Find where the given text appears and provide that cell's center as [X, Y] coordinate. 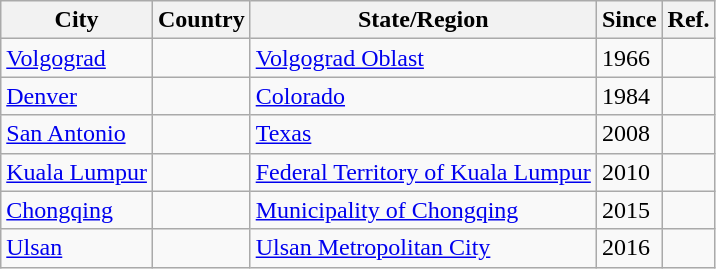
City [77, 20]
2010 [629, 172]
Federal Territory of Kuala Lumpur [423, 172]
Chongqing [77, 210]
Kuala Lumpur [77, 172]
Since [629, 20]
Ulsan [77, 248]
2008 [629, 134]
State/Region [423, 20]
Texas [423, 134]
Country [201, 20]
Municipality of Chongqing [423, 210]
San Antonio [77, 134]
Volgograd Oblast [423, 58]
Ulsan Metropolitan City [423, 248]
2015 [629, 210]
Ref. [688, 20]
2016 [629, 248]
1966 [629, 58]
Denver [77, 96]
Colorado [423, 96]
1984 [629, 96]
Volgograd [77, 58]
